Extract the [x, y] coordinate from the center of the cell holding the provided text.  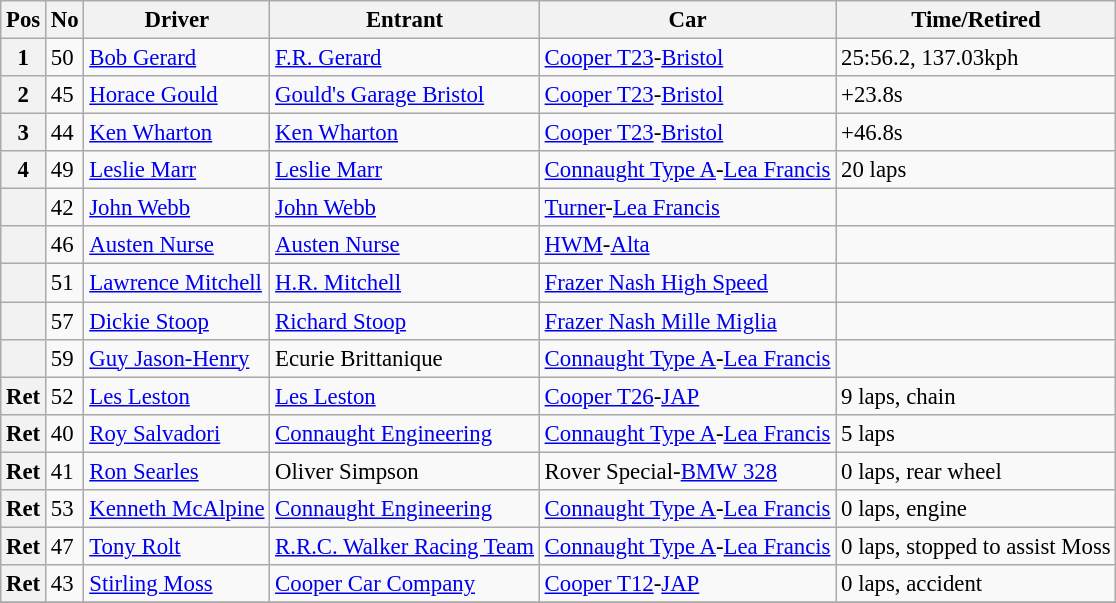
57 [65, 321]
Cooper T26-JAP [687, 396]
0 laps, engine [976, 509]
Ecurie Brittanique [405, 358]
0 laps, rear wheel [976, 471]
0 laps, accident [976, 584]
25:56.2, 137.03kph [976, 58]
Lawrence Mitchell [177, 283]
45 [65, 95]
Guy Jason-Henry [177, 358]
47 [65, 546]
49 [65, 170]
53 [65, 509]
Oliver Simpson [405, 471]
52 [65, 396]
R.R.C. Walker Racing Team [405, 546]
Ron Searles [177, 471]
Cooper T12-JAP [687, 584]
42 [65, 208]
Gould's Garage Bristol [405, 95]
+23.8s [976, 95]
Frazer Nash Mille Miglia [687, 321]
2 [24, 95]
9 laps, chain [976, 396]
5 laps [976, 433]
Roy Salvadori [177, 433]
Pos [24, 20]
Cooper Car Company [405, 584]
44 [65, 133]
Rover Special-BMW 328 [687, 471]
3 [24, 133]
50 [65, 58]
No [65, 20]
20 laps [976, 170]
Driver [177, 20]
Car [687, 20]
Turner-Lea Francis [687, 208]
Frazer Nash High Speed [687, 283]
46 [65, 245]
0 laps, stopped to assist Moss [976, 546]
Bob Gerard [177, 58]
1 [24, 58]
Horace Gould [177, 95]
Stirling Moss [177, 584]
Time/Retired [976, 20]
59 [65, 358]
Kenneth McAlpine [177, 509]
4 [24, 170]
Dickie Stoop [177, 321]
Richard Stoop [405, 321]
Tony Rolt [177, 546]
41 [65, 471]
40 [65, 433]
H.R. Mitchell [405, 283]
HWM-Alta [687, 245]
Entrant [405, 20]
F.R. Gerard [405, 58]
+46.8s [976, 133]
51 [65, 283]
43 [65, 584]
